For the text-containing cell, return its midpoint in (X, Y) coordinate format. 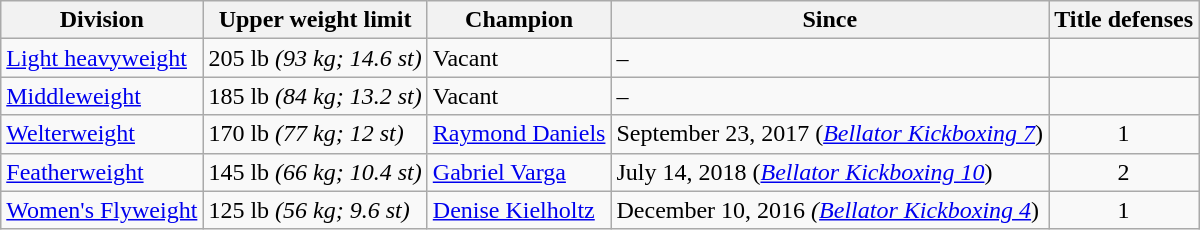
Denise Kielholtz (519, 210)
Upper weight limit (315, 20)
185 lb (84 kg; 13.2 st) (315, 96)
Raymond Daniels (519, 134)
Division (102, 20)
Since (830, 20)
2 (1124, 172)
July 14, 2018 (Bellator Kickboxing 10) (830, 172)
205 lb (93 kg; 14.6 st) (315, 58)
Welterweight (102, 134)
Gabriel Varga (519, 172)
Featherweight (102, 172)
December 10, 2016 (Bellator Kickboxing 4) (830, 210)
125 lb (56 kg; 9.6 st) (315, 210)
Middleweight (102, 96)
September 23, 2017 (Bellator Kickboxing 7) (830, 134)
170 lb (77 kg; 12 st) (315, 134)
Title defenses (1124, 20)
Champion (519, 20)
145 lb (66 kg; 10.4 st) (315, 172)
Women's Flyweight (102, 210)
Light heavyweight (102, 58)
